Locate the cell with the specified text and output its (X, Y) center coordinate. 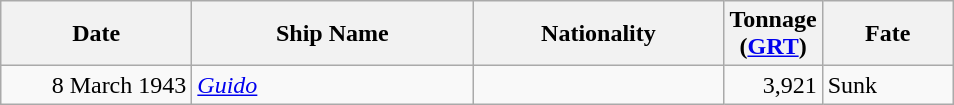
Tonnage(GRT) (773, 34)
Guido (332, 85)
Ship Name (332, 34)
8 March 1943 (96, 85)
Fate (888, 34)
3,921 (773, 85)
Nationality (598, 34)
Date (96, 34)
Sunk (888, 85)
